Search for the cell housing the specified text and yield its (x, y) center coordinate. 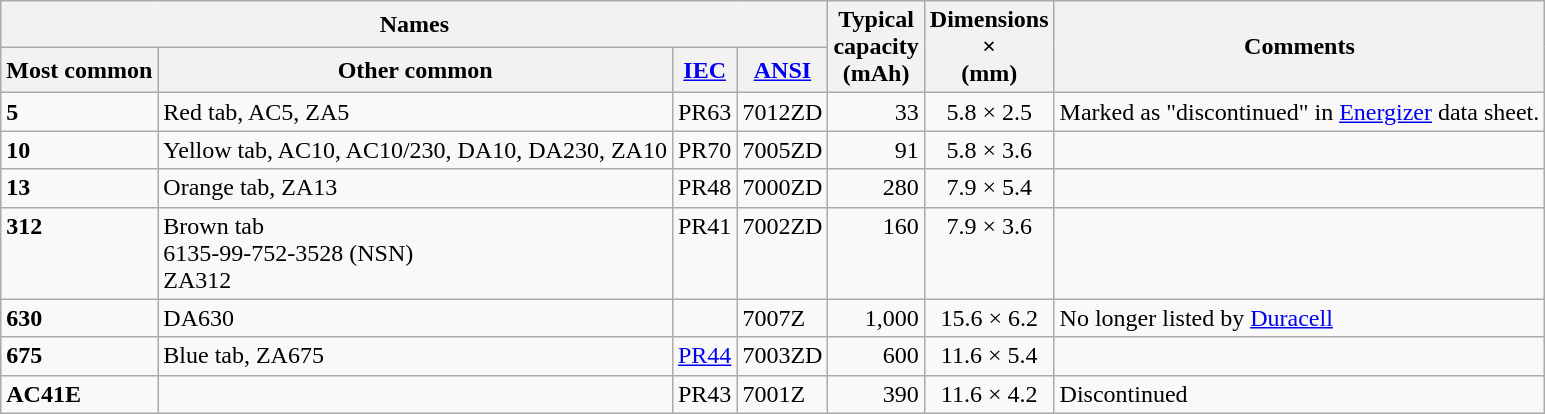
675 (80, 356)
Typical capacity (mAh) (876, 47)
7000ZD (782, 188)
Dimensions × (mm) (989, 47)
Comments (1300, 47)
Orange tab, ZA13 (416, 188)
PR63 (704, 112)
Blue tab, ZA675 (416, 356)
7002ZD (782, 253)
7001Z (782, 394)
PR48 (704, 188)
AC41E (80, 394)
91 (876, 150)
7012ZD (782, 112)
Marked as "discontinued" in Energizer data sheet. (1300, 112)
Red tab, AC5, ZA5 (416, 112)
7003ZD (782, 356)
1,000 (876, 318)
11.6 × 5.4 (989, 356)
DA630 (416, 318)
15.6 × 6.2 (989, 318)
Most common (80, 70)
PR44 (704, 356)
PR70 (704, 150)
280 (876, 188)
390 (876, 394)
160 (876, 253)
PR41 (704, 253)
IEC (704, 70)
7.9 × 3.6 (989, 253)
5.8 × 3.6 (989, 150)
11.6 × 4.2 (989, 394)
312 (80, 253)
7007Z (782, 318)
10 (80, 150)
600 (876, 356)
Discontinued (1300, 394)
630 (80, 318)
7005ZD (782, 150)
13 (80, 188)
5.8 × 2.5 (989, 112)
Other common (416, 70)
Names (414, 24)
7.9 × 5.4 (989, 188)
Yellow tab, AC10, AC10/230, DA10, DA230, ZA10 (416, 150)
PR43 (704, 394)
No longer listed by Duracell (1300, 318)
33 (876, 112)
5 (80, 112)
ANSI (782, 70)
Brown tab6135-99-752-3528 (NSN)ZA312 (416, 253)
